Search for the cell housing the specified text and yield its [X, Y] center coordinate. 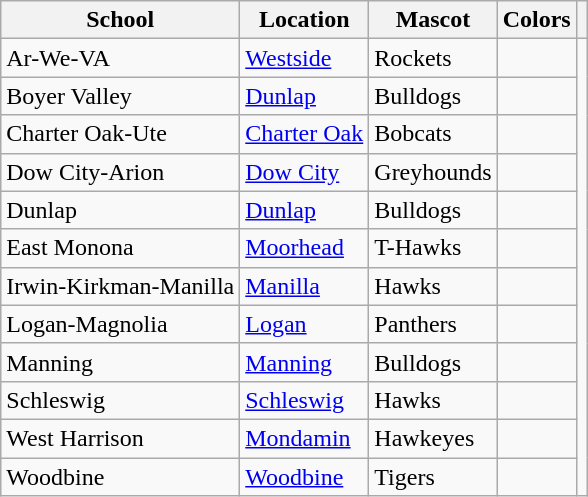
T-Hawks [433, 248]
Colors [536, 20]
Rockets [433, 58]
West Harrison [120, 438]
Panthers [433, 324]
Ar-We-VA [120, 58]
East Monona [120, 248]
Hawkeyes [433, 438]
Mondamin [304, 438]
Bobcats [433, 134]
Location [304, 20]
Greyhounds [433, 172]
Logan [304, 324]
Dow City [304, 172]
Mascot [433, 20]
Irwin-Kirkman-Manilla [120, 286]
Tigers [433, 477]
Dow City-Arion [120, 172]
Charter Oak-Ute [120, 134]
School [120, 20]
Boyer Valley [120, 96]
Moorhead [304, 248]
Logan-Magnolia [120, 324]
Westside [304, 58]
Charter Oak [304, 134]
Manilla [304, 286]
